Search for the cell housing the specified text and yield its (X, Y) center coordinate. 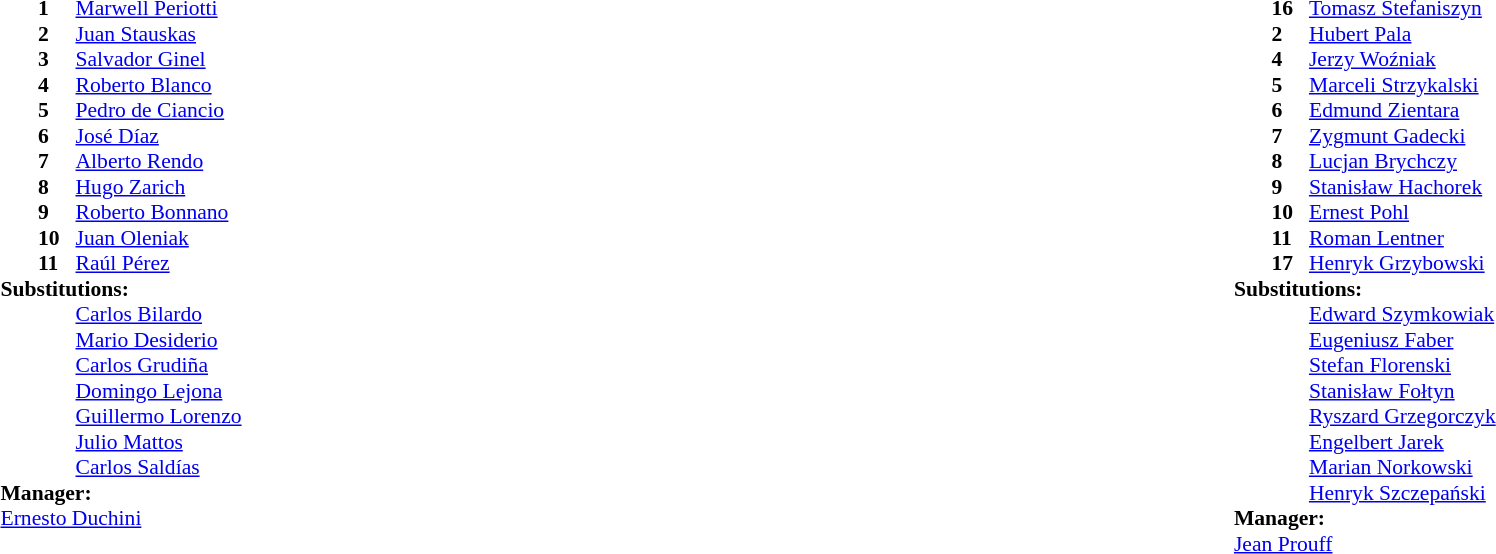
Carlos Grudiña (159, 365)
Roberto Blanco (159, 85)
Guillermo Lorenzo (159, 417)
Zygmunt Gadecki (1402, 136)
Ryszard Grzegorczyk (1402, 417)
Ernesto Duchini (120, 519)
Henryk Grzybowski (1402, 263)
Hugo Zarich (159, 187)
Juan Oleniak (159, 238)
Engelbert Jarek (1402, 442)
Stefan Florenski (1402, 365)
Marceli Strzykalski (1402, 85)
Edmund Zientara (1402, 111)
17 (1290, 263)
3 (57, 59)
Stanisław Fołtyn (1402, 391)
Julio Mattos (159, 442)
Mario Desiderio (159, 340)
Juan Stauskas (159, 34)
Roberto Bonnano (159, 213)
Domingo Lejona (159, 391)
Raúl Pérez (159, 263)
Lucjan Brychczy (1402, 161)
Jerzy Woźniak (1402, 59)
Edward Szymkowiak (1402, 315)
Roman Lentner (1402, 238)
Henryk Szczepański (1402, 493)
Ernest Pohl (1402, 213)
Carlos Saldías (159, 467)
Pedro de Ciancio (159, 111)
Marian Norkowski (1402, 467)
Stanisław Hachorek (1402, 187)
Carlos Bilardo (159, 315)
José Díaz (159, 136)
Eugeniusz Faber (1402, 340)
Alberto Rendo (159, 161)
Salvador Ginel (159, 59)
Hubert Pala (1402, 34)
